Capture the cell that displays the provided text and extract its (X, Y) central coordinate. 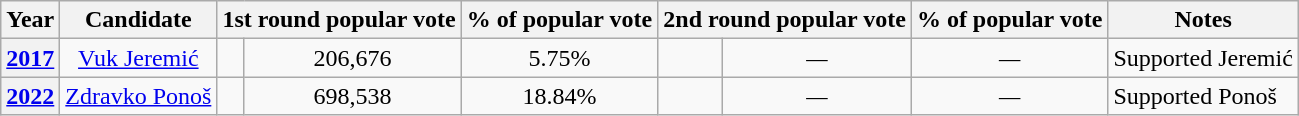
Zdravko Ponoš (138, 96)
2022 (30, 96)
206,676 (352, 58)
698,538 (352, 96)
Year (30, 20)
2017 (30, 58)
Notes (1203, 20)
Supported Jeremić (1203, 58)
1st round popular vote (339, 20)
2nd round popular vote (785, 20)
Supported Ponoš (1203, 96)
Candidate (138, 20)
5.75% (560, 58)
18.84% (560, 96)
Vuk Jeremić (138, 58)
